Output the [x, y] coordinate of the center of the cell containing the given text.  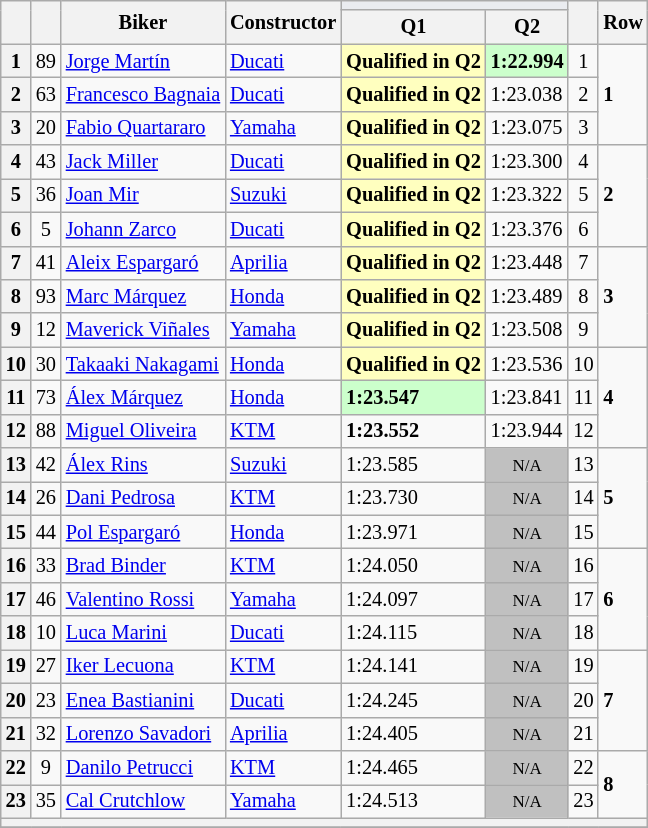
Álex Márquez [143, 397]
Francesco Bagnaia [143, 94]
1:24.405 [413, 734]
44 [46, 532]
1:23.552 [413, 431]
Brad Binder [143, 565]
1:23.508 [528, 330]
1:24.245 [413, 700]
Danilo Petrucci [143, 767]
Dani Pedrosa [143, 498]
1:23.944 [528, 431]
63 [46, 94]
1:24.513 [413, 801]
1:24.097 [413, 599]
Q2 [528, 27]
Aleix Espargaró [143, 263]
Valentino Rossi [143, 599]
Johann Zarco [143, 229]
1:24.141 [413, 666]
88 [46, 431]
42 [46, 465]
73 [46, 397]
Constructor [283, 22]
Luca Marini [143, 633]
Jorge Martín [143, 61]
Q1 [413, 27]
1:24.465 [413, 767]
1:23.547 [413, 397]
32 [46, 734]
Takaaki Nakagami [143, 364]
1:23.300 [528, 162]
Row [622, 22]
Pol Espargaró [143, 532]
1:23.038 [528, 94]
89 [46, 61]
1:23.376 [528, 229]
Enea Bastianini [143, 700]
1:22.994 [528, 61]
43 [46, 162]
Fabio Quartararo [143, 128]
Álex Rins [143, 465]
1:23.585 [413, 465]
Iker Lecuona [143, 666]
27 [46, 666]
93 [46, 296]
33 [46, 565]
1:23.322 [528, 195]
Biker [143, 22]
1:23.448 [528, 263]
1:23.841 [528, 397]
35 [46, 801]
36 [46, 195]
Joan Mir [143, 195]
1:23.971 [413, 532]
46 [46, 599]
41 [46, 263]
1:24.115 [413, 633]
Lorenzo Savadori [143, 734]
Marc Márquez [143, 296]
Maverick Viñales [143, 330]
Miguel Oliveira [143, 431]
1:23.536 [528, 364]
1:24.050 [413, 565]
1:23.489 [528, 296]
1:23.075 [528, 128]
Cal Crutchlow [143, 801]
Jack Miller [143, 162]
1:23.730 [413, 498]
30 [46, 364]
26 [46, 498]
